Extract the [x, y] coordinate from the center of the cell holding the provided text.  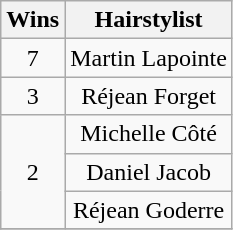
3 [33, 96]
Daniel Jacob [149, 172]
Hairstylist [149, 20]
2 [33, 172]
Wins [33, 20]
Réjean Goderre [149, 210]
Michelle Côté [149, 134]
7 [33, 58]
Martin Lapointe [149, 58]
Réjean Forget [149, 96]
